Pinpoint the cell where the given text exists, returning its (x, y) midpoint coordinate. 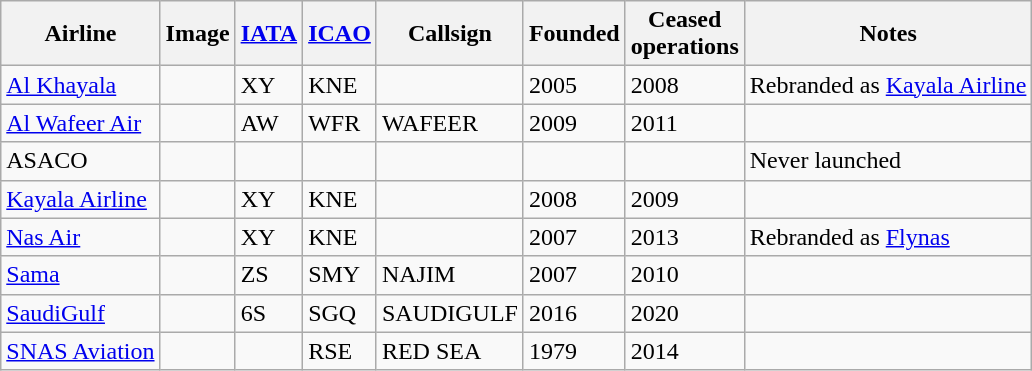
2010 (684, 275)
AW (269, 123)
2016 (574, 313)
Notes (888, 34)
Rebranded as Flynas (888, 237)
Kayala Airline (80, 199)
Sama (80, 275)
IATA (269, 34)
SaudiGulf (80, 313)
SNAS Aviation (80, 351)
Airline (80, 34)
SGQ (340, 313)
2014 (684, 351)
Image (198, 34)
WFR (340, 123)
2005 (574, 85)
Never launched (888, 161)
WAFEER (450, 123)
Callsign (450, 34)
2013 (684, 237)
1979 (574, 351)
Al Khayala (80, 85)
6S (269, 313)
SMY (340, 275)
Al Wafeer Air (80, 123)
Rebranded as Kayala Airline (888, 85)
ASACO (80, 161)
Founded (574, 34)
RSE (340, 351)
2020 (684, 313)
NAJIM (450, 275)
Ceased operations (684, 34)
2011 (684, 123)
ZS (269, 275)
SAUDIGULF (450, 313)
RED SEA (450, 351)
ICAO (340, 34)
Nas Air (80, 237)
